Output the (x, y) coordinate of the center of the cell containing the given text.  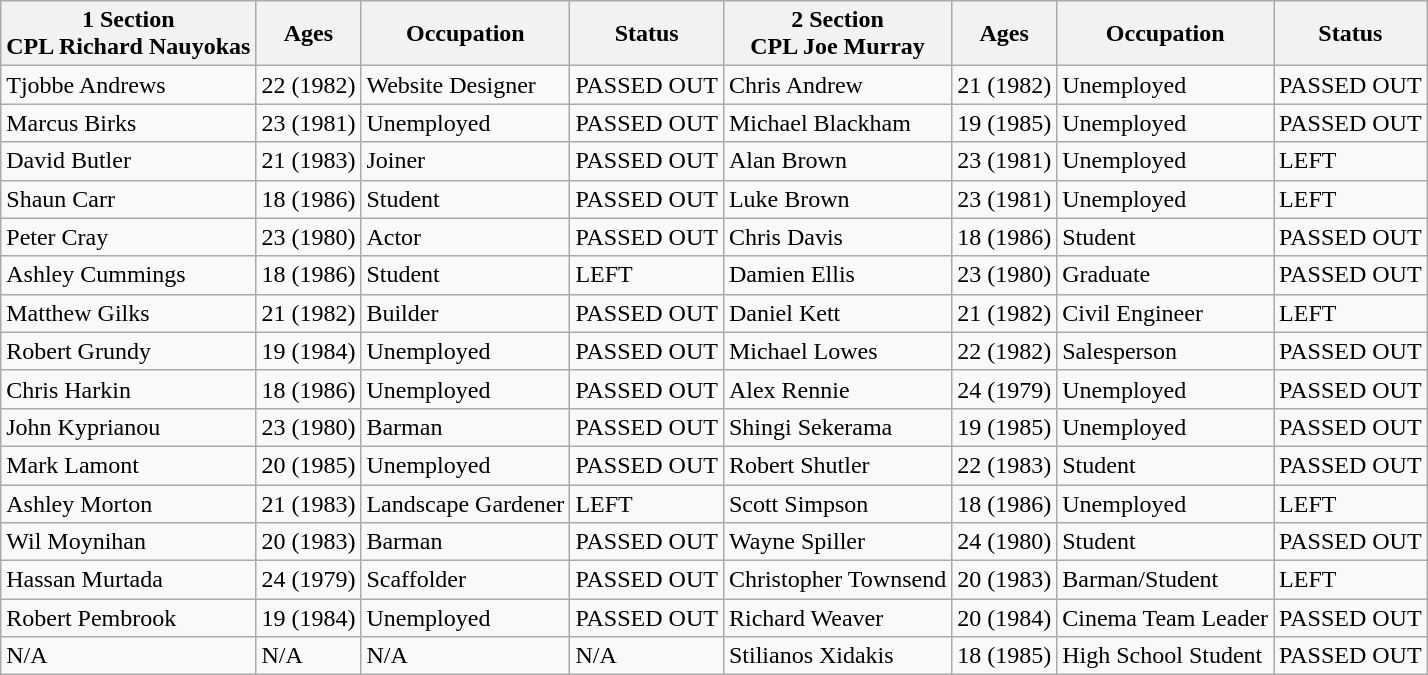
High School Student (1166, 656)
2 SectionCPL Joe Murray (837, 34)
Actor (466, 237)
Alex Rennie (837, 389)
Chris Andrew (837, 85)
Alan Brown (837, 161)
Wil Moynihan (128, 542)
Barman/Student (1166, 580)
Scaffolder (466, 580)
Scott Simpson (837, 503)
1 SectionCPL Richard Nauyokas (128, 34)
20 (1985) (308, 465)
Website Designer (466, 85)
Ashley Morton (128, 503)
Stilianos Xidakis (837, 656)
20 (1984) (1004, 618)
Robert Grundy (128, 351)
John Kyprianou (128, 427)
Matthew Gilks (128, 313)
Civil Engineer (1166, 313)
Daniel Kett (837, 313)
Michael Lowes (837, 351)
David Butler (128, 161)
Tjobbe Andrews (128, 85)
Joiner (466, 161)
Wayne Spiller (837, 542)
Robert Shutler (837, 465)
Cinema Team Leader (1166, 618)
Builder (466, 313)
Shaun Carr (128, 199)
Christopher Townsend (837, 580)
Peter Cray (128, 237)
Chris Davis (837, 237)
Shingi Sekerama (837, 427)
Luke Brown (837, 199)
Richard Weaver (837, 618)
Robert Pembrook (128, 618)
Salesperson (1166, 351)
18 (1985) (1004, 656)
Chris Harkin (128, 389)
Mark Lamont (128, 465)
Ashley Cummings (128, 275)
24 (1980) (1004, 542)
Damien Ellis (837, 275)
22 (1983) (1004, 465)
Graduate (1166, 275)
Marcus Birks (128, 123)
Landscape Gardener (466, 503)
Hassan Murtada (128, 580)
Michael Blackham (837, 123)
